Output the [x, y] coordinate of the center of the cell containing the given text.  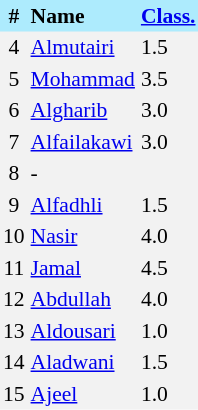
Mohammad [83, 79]
5 [14, 79]
10 [14, 236]
Algharib [83, 110]
Aladwani [83, 362]
Alfadhli [83, 205]
Almutairi [83, 48]
6 [14, 110]
9 [14, 205]
7 [14, 142]
Name [83, 16]
8 [14, 174]
Aldousari [83, 331]
13 [14, 331]
Nasir [83, 236]
Abdullah [83, 300]
12 [14, 300]
- [83, 174]
15 [14, 394]
4 [14, 48]
14 [14, 362]
Alfailakawi [83, 142]
# [14, 16]
Jamal [83, 268]
Ajeel [83, 394]
11 [14, 268]
